Find where the given text appears and provide that cell's center as [X, Y] coordinate. 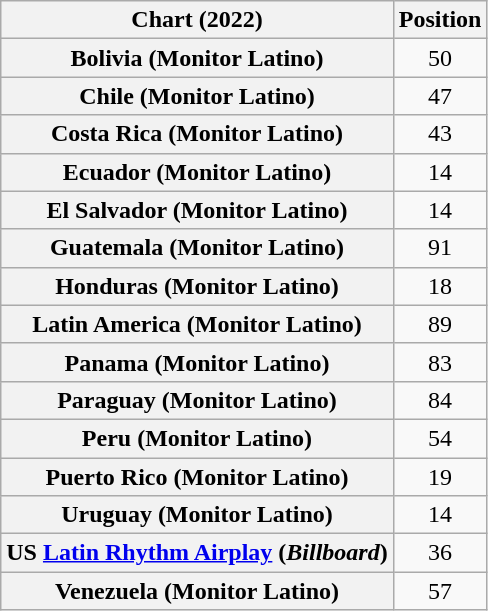
Guatemala (Monitor Latino) [197, 248]
84 [440, 400]
19 [440, 477]
Chile (Monitor Latino) [197, 96]
91 [440, 248]
Bolivia (Monitor Latino) [197, 58]
47 [440, 96]
50 [440, 58]
Ecuador (Monitor Latino) [197, 172]
83 [440, 362]
18 [440, 286]
Uruguay (Monitor Latino) [197, 515]
Honduras (Monitor Latino) [197, 286]
Position [440, 20]
Puerto Rico (Monitor Latino) [197, 477]
57 [440, 591]
Panama (Monitor Latino) [197, 362]
43 [440, 134]
El Salvador (Monitor Latino) [197, 210]
54 [440, 438]
Costa Rica (Monitor Latino) [197, 134]
Peru (Monitor Latino) [197, 438]
Venezuela (Monitor Latino) [197, 591]
Latin America (Monitor Latino) [197, 324]
36 [440, 553]
US Latin Rhythm Airplay (Billboard) [197, 553]
Chart (2022) [197, 20]
89 [440, 324]
Paraguay (Monitor Latino) [197, 400]
